Search for the cell housing the specified text and yield its (x, y) center coordinate. 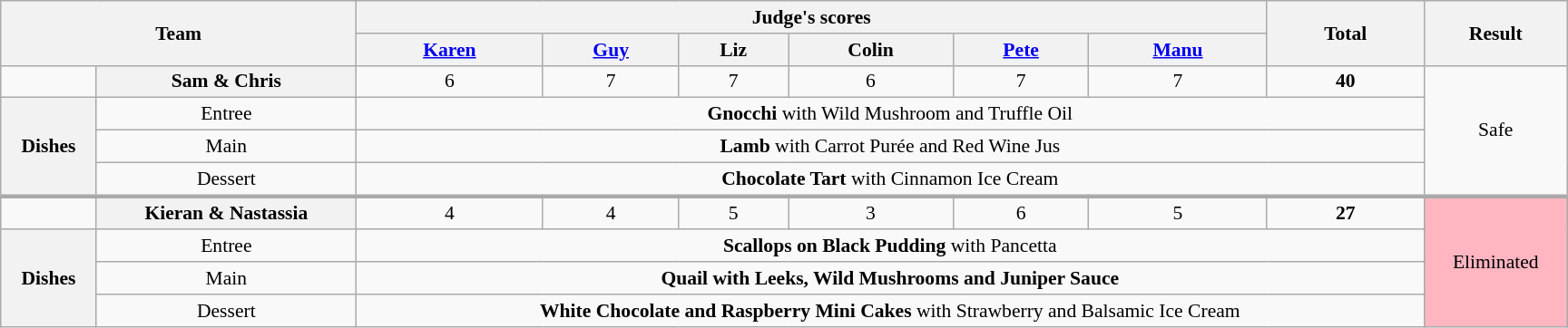
Chocolate Tart with Cinnamon Ice Cream (889, 179)
Eliminated (1495, 261)
Lamb with Carrot Purée and Red Wine Jus (889, 147)
Guy (611, 50)
27 (1345, 212)
White Chocolate and Raspberry Mini Cakes with Strawberry and Balsamic Ice Cream (889, 311)
Manu (1178, 50)
Karen (449, 50)
40 (1345, 82)
Scallops on Black Pudding with Pancetta (889, 246)
Judge's scores (811, 17)
3 (870, 212)
Liz (733, 50)
Team (179, 33)
Colin (870, 50)
Result (1495, 33)
Sam & Chris (226, 82)
Kieran & Nastassia (226, 212)
Pete (1020, 50)
Quail with Leeks, Wild Mushrooms and Juniper Sauce (889, 278)
Gnocchi with Wild Mushroom and Truffle Oil (889, 114)
Safe (1495, 130)
Total (1345, 33)
